Return [X, Y] of the center of cell containing provided text 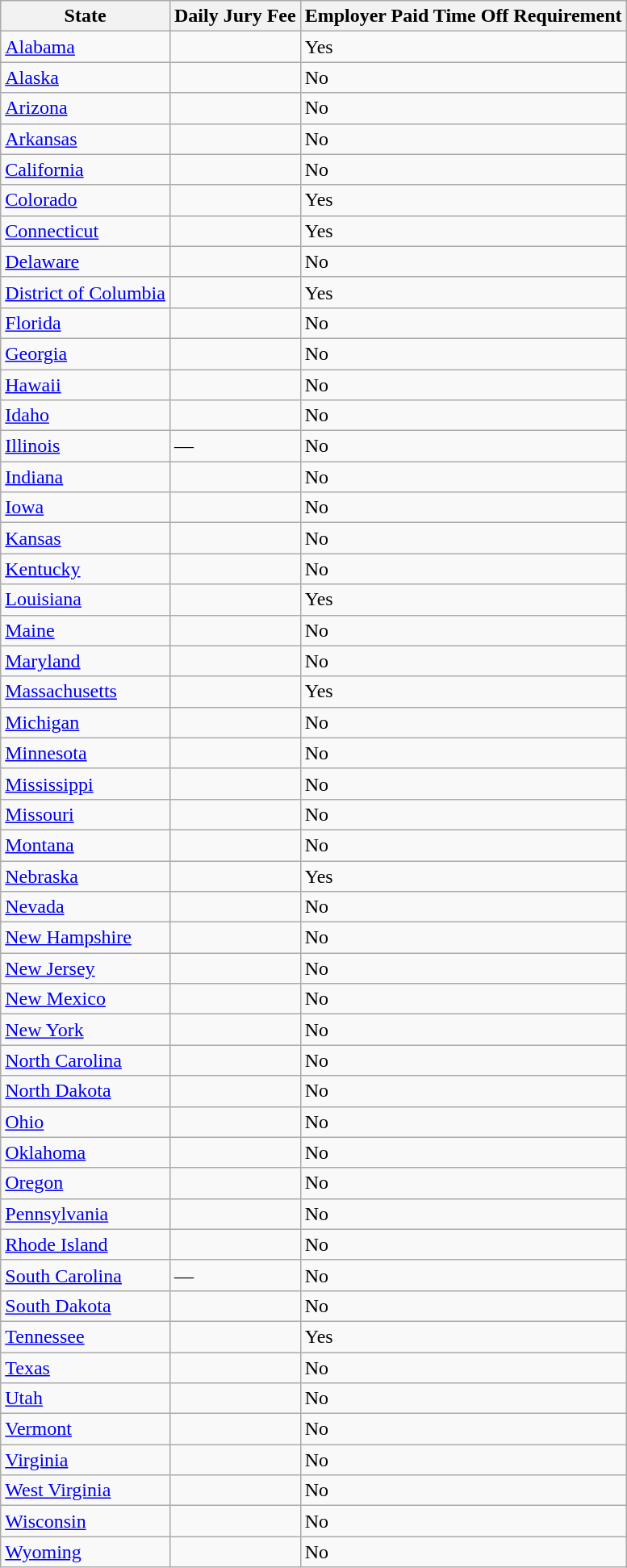
West Virginia [86, 1491]
New Hampshire [86, 938]
Massachusetts [86, 692]
Michigan [86, 722]
Utah [86, 1399]
Illinois [86, 446]
Arizona [86, 108]
Arkansas [86, 139]
Delaware [86, 261]
Oklahoma [86, 1152]
Pennsylvania [86, 1214]
Colorado [86, 200]
Nebraska [86, 876]
Mississippi [86, 784]
Daily Jury Fee [235, 16]
Maryland [86, 661]
Employer Paid Time Off Requirement [463, 16]
New Jersey [86, 968]
Rhode Island [86, 1244]
Montana [86, 845]
Iowa [86, 508]
North Carolina [86, 1060]
Georgia [86, 353]
Vermont [86, 1429]
New York [86, 1030]
Alabama [86, 47]
Ohio [86, 1122]
Wisconsin [86, 1521]
Maine [86, 630]
North Dakota [86, 1091]
State [86, 16]
District of Columbia [86, 292]
Missouri [86, 814]
Tennessee [86, 1336]
Connecticut [86, 231]
New Mexico [86, 999]
Indiana [86, 477]
Nevada [86, 907]
South Dakota [86, 1306]
Oregon [86, 1183]
Kentucky [86, 569]
Hawaii [86, 385]
Minnesota [86, 753]
California [86, 169]
Texas [86, 1368]
Louisiana [86, 600]
Florida [86, 323]
Virginia [86, 1460]
South Carolina [86, 1275]
Idaho [86, 416]
Kansas [86, 538]
Alaska [86, 77]
Wyoming [86, 1552]
